Output the [x, y] coordinate of the center of the cell containing the given text.  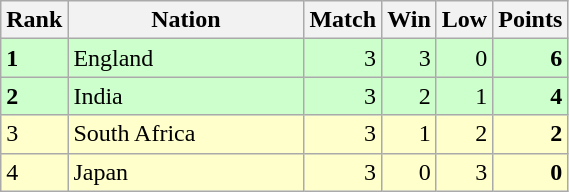
India [186, 96]
Rank [34, 20]
South Africa [186, 134]
6 [530, 58]
Match [343, 20]
Nation [186, 20]
Japan [186, 172]
Low [464, 20]
England [186, 58]
Win [410, 20]
Points [530, 20]
